Extract the (x, y) coordinate from the center of the cell holding the provided text.  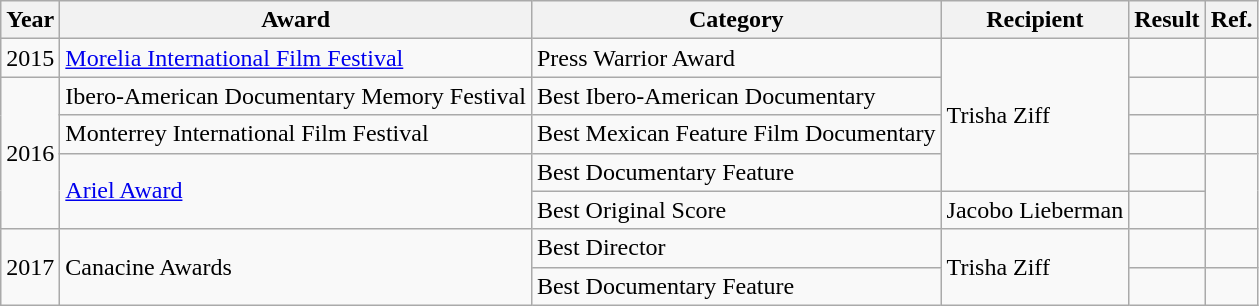
2016 (30, 153)
Monterrey International Film Festival (296, 134)
Award (296, 20)
Press Warrior Award (736, 58)
Best Original Score (736, 210)
Best Ibero-American Documentary (736, 96)
Recipient (1035, 20)
2015 (30, 58)
Best Mexican Feature Film Documentary (736, 134)
Ref. (1232, 20)
Canacine Awards (296, 267)
Morelia International Film Festival (296, 58)
Best Director (736, 248)
Result (1167, 20)
Jacobo Lieberman (1035, 210)
Year (30, 20)
Ariel Award (296, 191)
Ibero-American Documentary Memory Festival (296, 96)
Category (736, 20)
2017 (30, 267)
